Extract the (x, y) coordinate from the center of the cell holding the provided text.  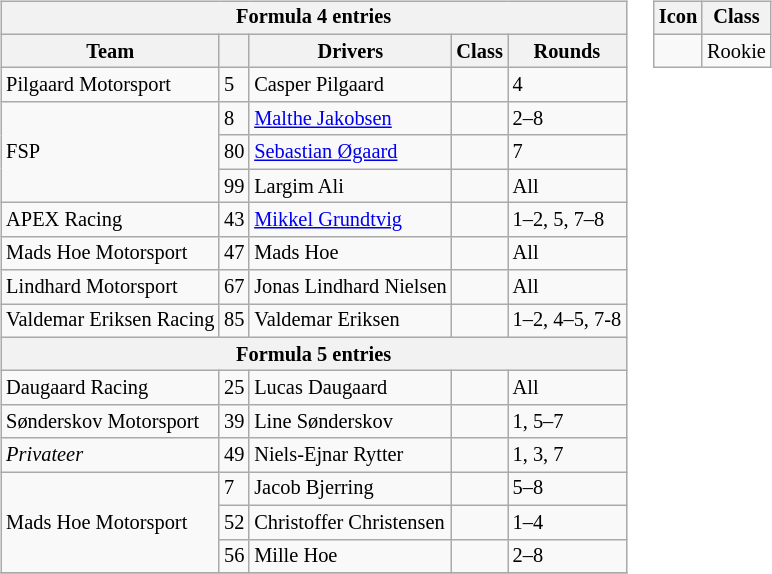
67 (234, 287)
Line Sønderskov (350, 422)
Team (110, 51)
Christoffer Christensen (350, 522)
80 (234, 152)
Rookie (736, 51)
Malthe Jakobsen (350, 119)
Drivers (350, 51)
85 (234, 321)
43 (234, 220)
Privateer (110, 455)
Mads Hoe (350, 253)
Valdemar Eriksen (350, 321)
56 (234, 556)
4 (567, 85)
47 (234, 253)
Jonas Lindhard Nielsen (350, 287)
1, 3, 7 (567, 455)
5 (234, 85)
Icon (678, 18)
Valdemar Eriksen Racing (110, 321)
Daugaard Racing (110, 388)
Rounds (567, 51)
Mikkel Grundtvig (350, 220)
Lindhard Motorsport (110, 287)
APEX Racing (110, 220)
99 (234, 186)
Sønderskov Motorsport (110, 422)
Mille Hoe (350, 556)
Jacob Bjerring (350, 489)
5–8 (567, 489)
Pilgaard Motorsport (110, 85)
1–2, 5, 7–8 (567, 220)
25 (234, 388)
Casper Pilgaard (350, 85)
Largim Ali (350, 186)
1, 5–7 (567, 422)
52 (234, 522)
49 (234, 455)
Sebastian Øgaard (350, 152)
Lucas Daugaard (350, 388)
Formula 5 entries (314, 354)
1–2, 4–5, 7-8 (567, 321)
FSP (110, 152)
1–4 (567, 522)
39 (234, 422)
8 (234, 119)
Niels-Ejnar Rytter (350, 455)
Formula 4 entries (314, 18)
